Detect which cell encompasses the target text, then output its [x, y] center coordinate. 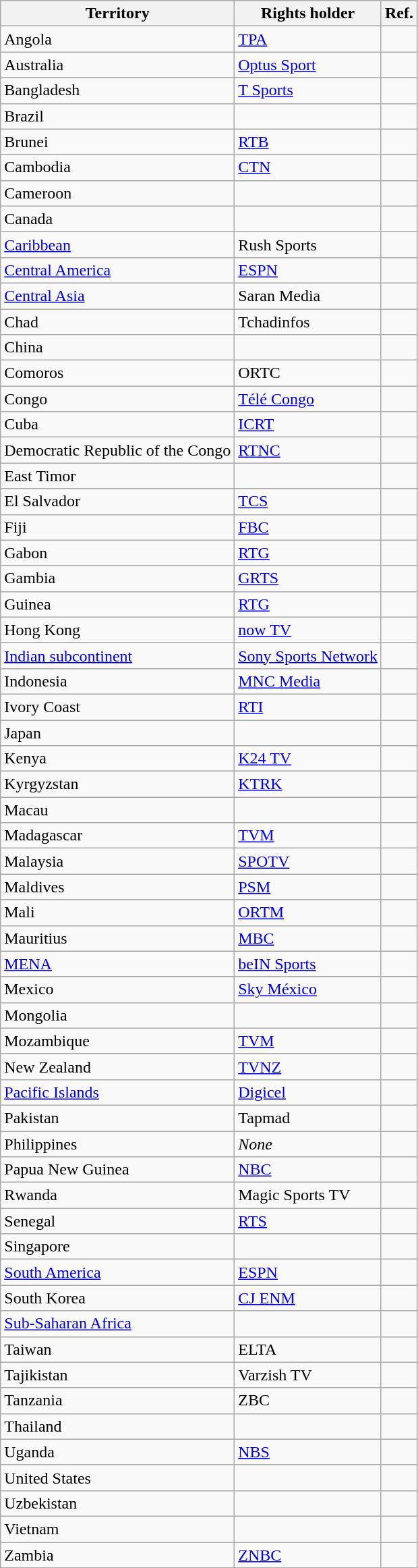
Taiwan [117, 1349]
South America [117, 1272]
Tapmad [308, 1118]
Central Asia [117, 296]
China [117, 348]
Japan [117, 732]
Cameroon [117, 193]
TPA [308, 39]
Singapore [117, 1247]
Cuba [117, 425]
Mexico [117, 990]
Pacific Islands [117, 1092]
Papua New Guinea [117, 1170]
ORTC [308, 373]
Fiji [117, 527]
Tajikistan [117, 1375]
Saran Media [308, 296]
Macau [117, 810]
Varzish TV [308, 1375]
MBC [308, 938]
ZNBC [308, 1555]
Sky México [308, 990]
Gambia [117, 578]
El Salvador [117, 502]
Caribbean [117, 244]
KTRK [308, 784]
ZBC [308, 1401]
Senegal [117, 1221]
Australia [117, 65]
Sub-Saharan Africa [117, 1324]
Tchadinfos [308, 322]
TVNZ [308, 1066]
Mozambique [117, 1041]
Bangladesh [117, 90]
Magic Sports TV [308, 1195]
ELTA [308, 1349]
Brunei [117, 142]
ICRT [308, 425]
Mongolia [117, 1015]
now TV [308, 630]
Kenya [117, 759]
Indian subcontinent [117, 655]
New Zealand [117, 1066]
Optus Sport [308, 65]
Canada [117, 219]
GRTS [308, 578]
T Sports [308, 90]
Philippines [117, 1144]
None [308, 1144]
Guinea [117, 604]
Ref. [399, 13]
Ivory Coast [117, 707]
ORTM [308, 913]
Sony Sports Network [308, 655]
Angola [117, 39]
Territory [117, 13]
Digicel [308, 1092]
Uganda [117, 1452]
Madagascar [117, 836]
Democratic Republic of the Congo [117, 450]
Comoros [117, 373]
Rush Sports [308, 244]
Zambia [117, 1555]
RTS [308, 1221]
SPOTV [308, 861]
Vietnam [117, 1529]
RTNC [308, 450]
Gabon [117, 553]
East Timor [117, 476]
Rwanda [117, 1195]
South Korea [117, 1298]
beIN Sports [308, 964]
Maldives [117, 887]
Kyrgyzstan [117, 784]
MENA [117, 964]
Cambodia [117, 167]
Central America [117, 270]
RTI [308, 707]
Mauritius [117, 938]
Hong Kong [117, 630]
Uzbekistan [117, 1503]
Thailand [117, 1426]
NBS [308, 1452]
FBC [308, 527]
K24 TV [308, 759]
Tanzania [117, 1401]
Congo [117, 399]
Rights holder [308, 13]
CJ ENM [308, 1298]
Pakistan [117, 1118]
Mali [117, 913]
NBC [308, 1170]
Télé Congo [308, 399]
TCS [308, 502]
Chad [117, 322]
CTN [308, 167]
United States [117, 1478]
MNC Media [308, 681]
Brazil [117, 116]
Malaysia [117, 861]
PSM [308, 887]
RTB [308, 142]
Indonesia [117, 681]
